Search for the cell housing the specified text and yield its [x, y] center coordinate. 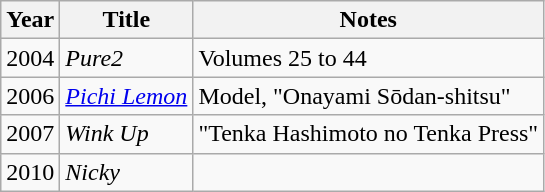
2007 [30, 134]
Pichi Lemon [126, 96]
Pure2 [126, 58]
Wink Up [126, 134]
2004 [30, 58]
Nicky [126, 172]
Volumes 25 to 44 [368, 58]
Notes [368, 20]
Year [30, 20]
Title [126, 20]
Model, "Onayami Sōdan-shitsu" [368, 96]
2006 [30, 96]
"Tenka Hashimoto no Tenka Press" [368, 134]
2010 [30, 172]
